Search for the cell housing the specified text and yield its [x, y] center coordinate. 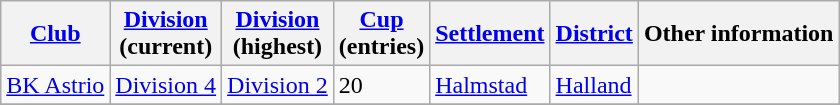
BK Astrio [56, 85]
Cup (entries) [381, 34]
Division 2 [278, 85]
Settlement [490, 34]
Halmstad [490, 85]
20 [381, 85]
Halland [594, 85]
Other information [738, 34]
District [594, 34]
Division 4 [166, 85]
Division (highest) [278, 34]
Club [56, 34]
Division (current) [166, 34]
